Provide the (x, y) coordinate of the cell's center where the given text is located.  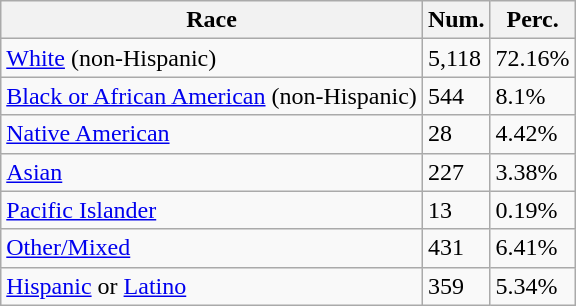
Asian (212, 172)
Black or African American (non-Hispanic) (212, 96)
6.41% (532, 248)
5,118 (456, 58)
227 (456, 172)
3.38% (532, 172)
Perc. (532, 20)
Other/Mixed (212, 248)
Native American (212, 134)
0.19% (532, 210)
White (non-Hispanic) (212, 58)
8.1% (532, 96)
Hispanic or Latino (212, 286)
431 (456, 248)
Pacific Islander (212, 210)
72.16% (532, 58)
544 (456, 96)
28 (456, 134)
Num. (456, 20)
Race (212, 20)
359 (456, 286)
4.42% (532, 134)
13 (456, 210)
5.34% (532, 286)
